Pinpoint the cell where the given text exists, returning its [x, y] midpoint coordinate. 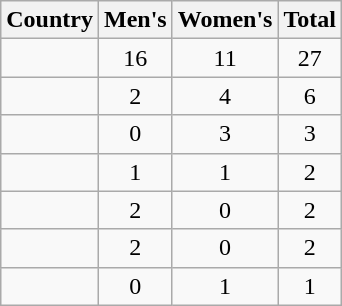
11 [225, 58]
Total [310, 20]
Women's [225, 20]
Country [50, 20]
27 [310, 58]
6 [310, 96]
16 [135, 58]
Men's [135, 20]
4 [225, 96]
